Identify which cell holds the provided text, then report its [x, y] central coordinate. 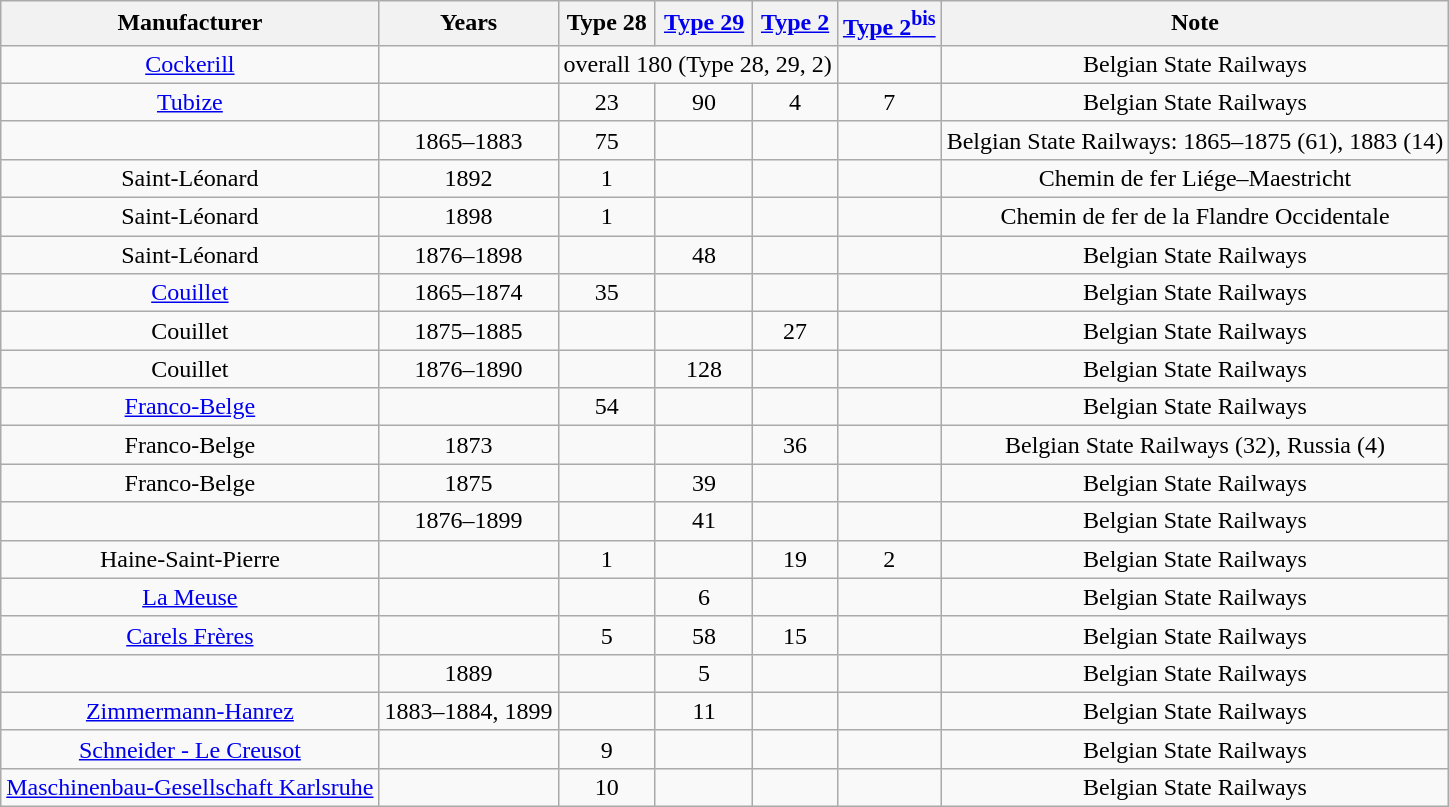
Manufacturer [190, 24]
128 [704, 369]
6 [704, 597]
1898 [468, 217]
15 [796, 635]
Belgian State Railways (32), Russia (4) [1195, 445]
overall 180 (Type 28, 29, 2) [698, 64]
Type 2 [796, 24]
90 [704, 102]
58 [704, 635]
Carels Frères [190, 635]
11 [704, 711]
Haine-Saint-Pierre [190, 559]
Cockerill [190, 64]
1873 [468, 445]
23 [606, 102]
Type 28 [606, 24]
27 [796, 331]
54 [606, 407]
9 [606, 749]
Type 29 [704, 24]
Belgian State Railways: 1865–1875 (61), 1883 (14) [1195, 140]
Chemin de fer Liége–Maestricht [1195, 178]
1876–1899 [468, 521]
Chemin de fer de la Flandre Occidentale [1195, 217]
36 [796, 445]
1883–1884, 1899 [468, 711]
1889 [468, 673]
1865–1874 [468, 293]
1876–1898 [468, 255]
1875 [468, 483]
Years [468, 24]
La Meuse [190, 597]
Note [1195, 24]
1876–1890 [468, 369]
75 [606, 140]
39 [704, 483]
41 [704, 521]
Type 2bis [889, 24]
1875–1885 [468, 331]
48 [704, 255]
Maschinenbau-Gesellschaft Karlsruhe [190, 787]
10 [606, 787]
Schneider - Le Creusot [190, 749]
1865–1883 [468, 140]
2 [889, 559]
Zimmermann-Hanrez [190, 711]
19 [796, 559]
Tubize [190, 102]
7 [889, 102]
1892 [468, 178]
4 [796, 102]
35 [606, 293]
